Capture the cell that displays the provided text and extract its (X, Y) central coordinate. 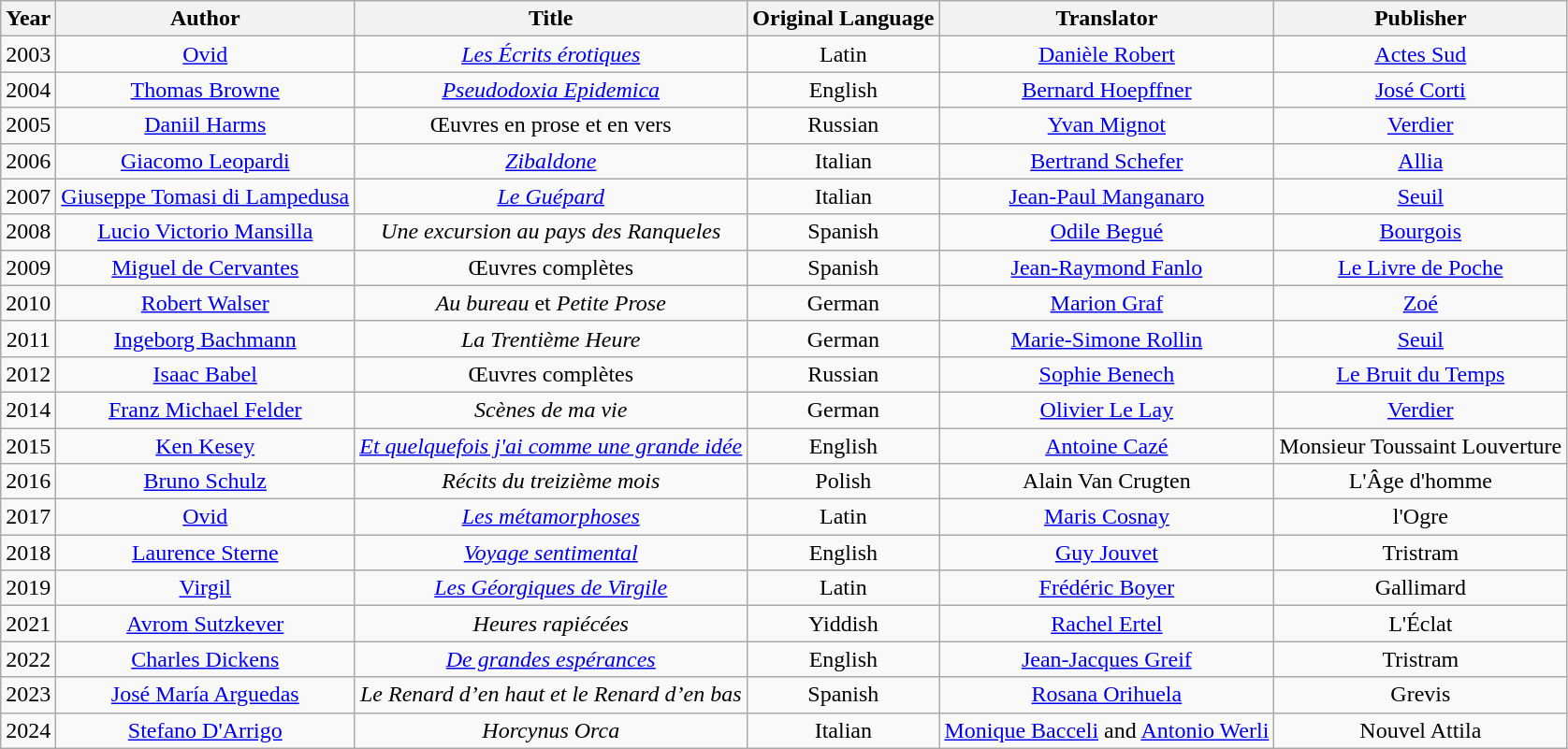
Le Renard d’en haut et le Renard d’en bas (551, 695)
Miguel de Cervantes (206, 267)
2012 (28, 374)
Ingeborg Bachmann (206, 338)
Zoé (1420, 303)
Rachel Ertel (1107, 624)
2005 (28, 125)
Charles Dickens (206, 659)
Grevis (1420, 695)
Translator (1107, 19)
Title (551, 19)
Une excursion au pays des Ranqueles (551, 232)
Le Bruit du Temps (1420, 374)
Thomas Browne (206, 90)
2019 (28, 588)
Odile Begué (1107, 232)
Ken Kesey (206, 446)
2017 (28, 517)
La Trentième Heure (551, 338)
L'Éclat (1420, 624)
Frédéric Boyer (1107, 588)
Giacomo Leopardi (206, 161)
Les Géorgiques de Virgile (551, 588)
Giuseppe Tomasi di Lampedusa (206, 196)
Horcynus Orca (551, 730)
Author (206, 19)
De grandes espérances (551, 659)
2011 (28, 338)
Alain Van Crugten (1107, 482)
Franz Michael Felder (206, 410)
2003 (28, 54)
Heures rapiécées (551, 624)
Marion Graf (1107, 303)
Avrom Sutzkever (206, 624)
Polish (844, 482)
2018 (28, 553)
Maris Cosnay (1107, 517)
2008 (28, 232)
2006 (28, 161)
Nouvel Attila (1420, 730)
2004 (28, 90)
2016 (28, 482)
Monique Bacceli and Antonio Werli (1107, 730)
Rosana Orihuela (1107, 695)
Actes Sud (1420, 54)
Laurence Sterne (206, 553)
Year (28, 19)
Bertrand Schefer (1107, 161)
José Corti (1420, 90)
L'Âge d'homme (1420, 482)
Jean-Paul Manganaro (1107, 196)
José María Arguedas (206, 695)
2007 (28, 196)
Les Écrits érotiques (551, 54)
Le Guépard (551, 196)
2015 (28, 446)
2021 (28, 624)
Robert Walser (206, 303)
Isaac Babel (206, 374)
Yiddish (844, 624)
2010 (28, 303)
Bernard Hoepffner (1107, 90)
Gallimard (1420, 588)
2014 (28, 410)
Voyage sentimental (551, 553)
Allia (1420, 161)
2022 (28, 659)
Monsieur Toussaint Louverture (1420, 446)
Le Livre de Poche (1420, 267)
Bourgois (1420, 232)
Publisher (1420, 19)
2009 (28, 267)
Danièle Robert (1107, 54)
Pseudodoxia Epidemica (551, 90)
Antoine Cazé (1107, 446)
Et quelquefois j'ai comme une grande idée (551, 446)
Marie-Simone Rollin (1107, 338)
2023 (28, 695)
Stefano D'Arrigo (206, 730)
Récits du treizième mois (551, 482)
Bruno Schulz (206, 482)
l'Ogre (1420, 517)
Olivier Le Lay (1107, 410)
Les métamorphoses (551, 517)
Guy Jouvet (1107, 553)
Scènes de ma vie (551, 410)
Jean-Jacques Greif (1107, 659)
Sophie Benech (1107, 374)
Lucio Victorio Mansilla (206, 232)
Original Language (844, 19)
Virgil (206, 588)
Daniil Harms (206, 125)
2024 (28, 730)
Zibaldone (551, 161)
Jean-Raymond Fanlo (1107, 267)
Œuvres en prose et en vers (551, 125)
Yvan Mignot (1107, 125)
Au bureau et Petite Prose (551, 303)
